From the cell containing the given text, extract its center point as (x, y) coordinate. 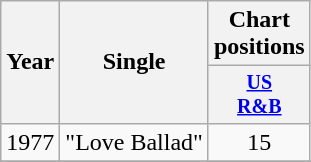
"Love Ballad" (134, 142)
Single (134, 62)
Year (30, 62)
Chart positions (259, 34)
1977 (30, 142)
15 (259, 142)
USR&B (259, 94)
